Output the [x, y] coordinate of the center of the cell containing the given text.  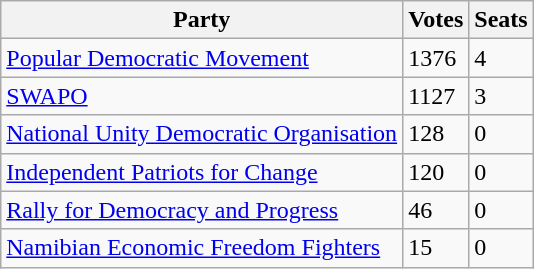
Namibian Economic Freedom Fighters [202, 248]
Independent Patriots for Change [202, 172]
Rally for Democracy and Progress [202, 210]
3 [501, 96]
SWAPO [202, 96]
4 [501, 58]
1376 [436, 58]
128 [436, 134]
15 [436, 248]
Seats [501, 20]
Party [202, 20]
Popular Democratic Movement [202, 58]
120 [436, 172]
1127 [436, 96]
46 [436, 210]
National Unity Democratic Organisation [202, 134]
Votes [436, 20]
